Extract the (X, Y) coordinate from the center of the cell holding the provided text.  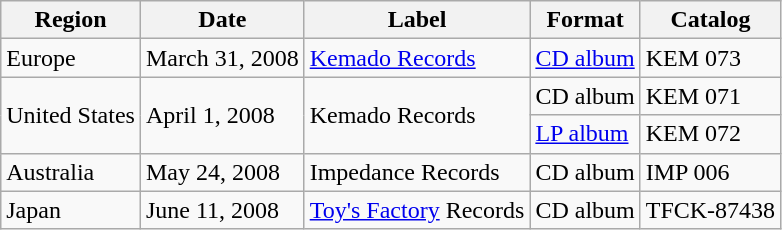
Japan (71, 210)
Catalog (710, 20)
LP album (585, 134)
TFCK-87438 (710, 210)
KEM 073 (710, 58)
Toy's Factory Records (417, 210)
Format (585, 20)
April 1, 2008 (222, 115)
Label (417, 20)
United States (71, 115)
Date (222, 20)
IMP 006 (710, 172)
KEM 072 (710, 134)
Region (71, 20)
Australia (71, 172)
June 11, 2008 (222, 210)
Impedance Records (417, 172)
Europe (71, 58)
March 31, 2008 (222, 58)
KEM 071 (710, 96)
May 24, 2008 (222, 172)
